Search for the cell housing the specified text and yield its [x, y] center coordinate. 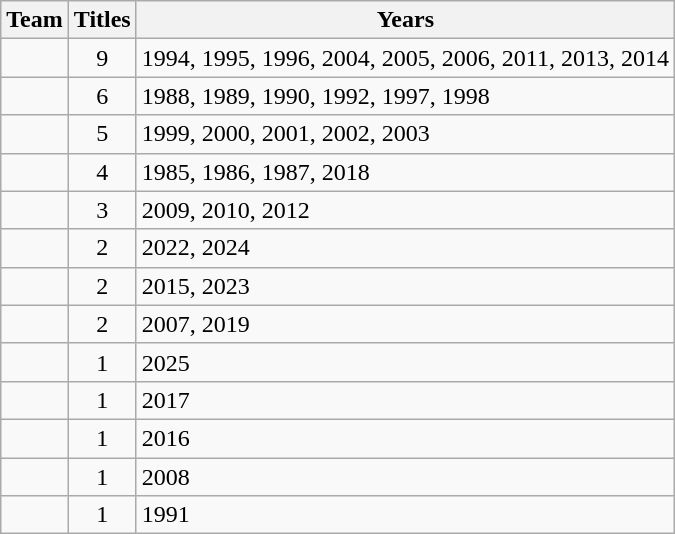
1988, 1989, 1990, 1992, 1997, 1998 [405, 96]
2016 [405, 438]
9 [102, 58]
3 [102, 210]
6 [102, 96]
1985, 1986, 1987, 2018 [405, 172]
2022, 2024 [405, 248]
2025 [405, 362]
Team [35, 20]
2008 [405, 477]
Titles [102, 20]
1999, 2000, 2001, 2002, 2003 [405, 134]
1991 [405, 515]
Years [405, 20]
2007, 2019 [405, 324]
2017 [405, 400]
1994, 1995, 1996, 2004, 2005, 2006, 2011, 2013, 2014 [405, 58]
2015, 2023 [405, 286]
4 [102, 172]
2009, 2010, 2012 [405, 210]
5 [102, 134]
